Detect which cell encompasses the target text, then output its (X, Y) center coordinate. 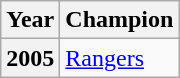
Rangers (120, 58)
Champion (120, 20)
Year (30, 20)
2005 (30, 58)
